Capture the cell that displays the provided text and extract its [x, y] central coordinate. 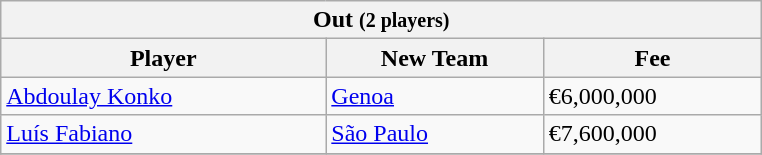
Genoa [434, 96]
Luís Fabiano [164, 134]
São Paulo [434, 134]
Out (2 players) [382, 20]
Abdoulay Konko [164, 96]
Fee [652, 58]
€6,000,000 [652, 96]
New Team [434, 58]
Player [164, 58]
€7,600,000 [652, 134]
